From the cell containing the given text, extract its center point as (x, y) coordinate. 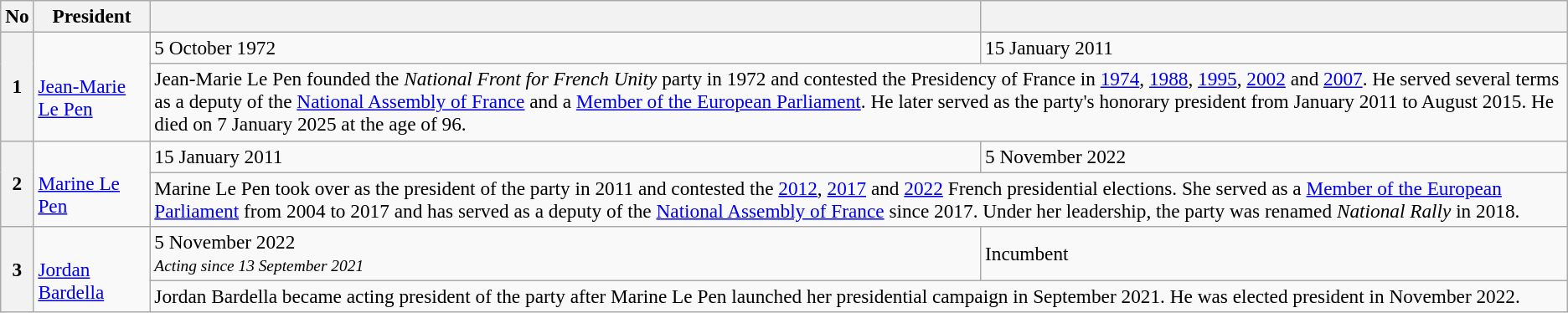
President (92, 16)
Marine Le Pen (92, 184)
Incumbent (1275, 253)
Jean-Marie Le Pen (92, 86)
1 (17, 86)
Jordan Bardella (92, 269)
5 October 1972 (565, 48)
No (17, 16)
2 (17, 184)
5 November 2022 (1275, 156)
3 (17, 269)
5 November 2022Acting since 13 September 2021 (565, 253)
